Extract the (X, Y) coordinate from the center of the cell holding the provided text.  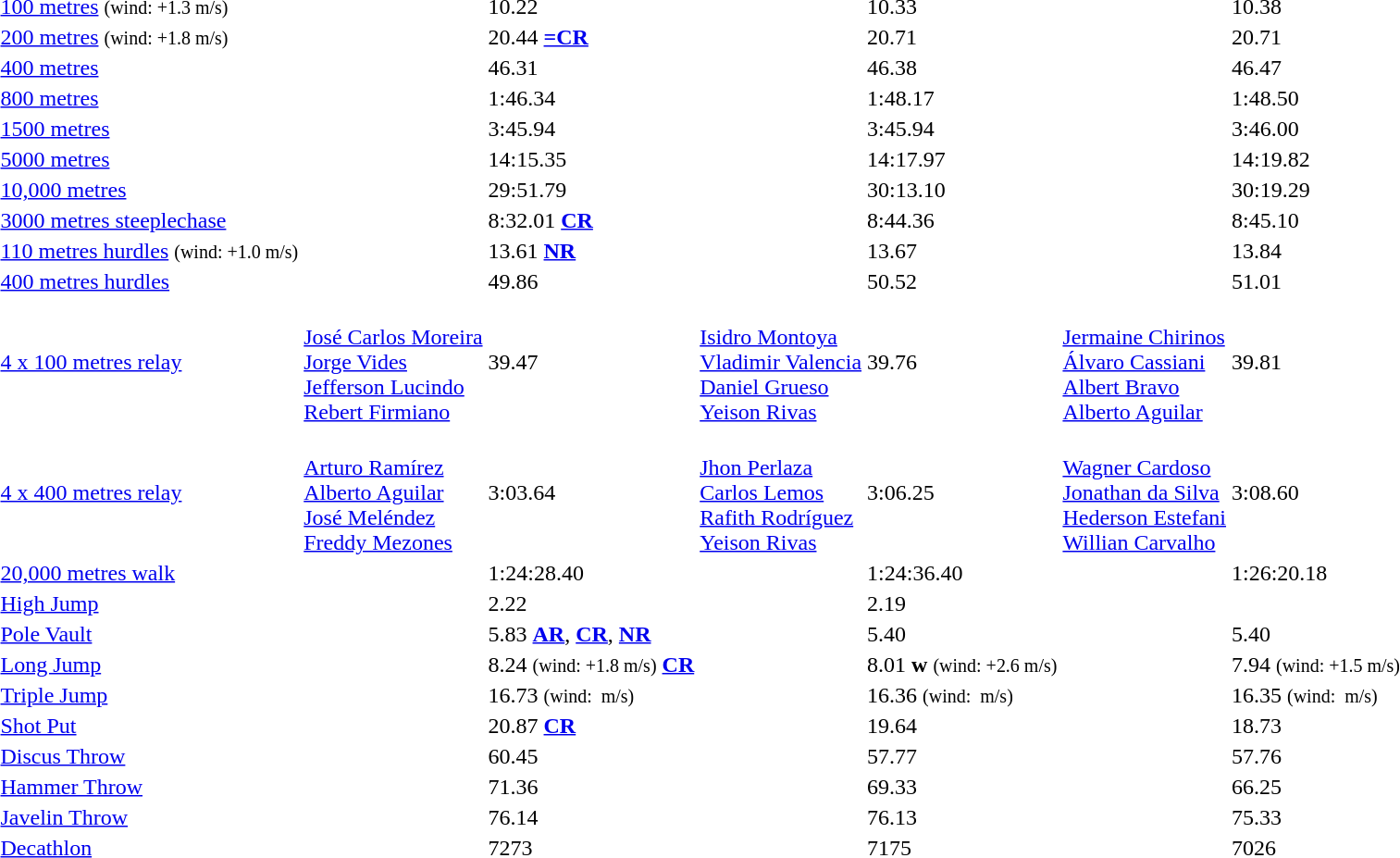
José Carlos Moreira Jorge Vides Jefferson Lucindo Rebert Firmiano (393, 362)
60.45 (591, 756)
14:15.35 (591, 159)
1:24:36.40 (962, 573)
29:51.79 (591, 190)
8:44.36 (962, 220)
8.24 (wind: +1.8 m/s) CR (591, 665)
76.14 (591, 817)
5.83 AR, CR, NR (591, 634)
76.13 (962, 817)
14:17.97 (962, 159)
16.36 (wind: m/s) (962, 695)
Wagner Cardoso Jonathan da Silva Hederson Estefani Willian Carvalho (1145, 492)
13.61 NR (591, 251)
57.77 (962, 756)
1:48.17 (962, 98)
20.87 CR (591, 726)
19.64 (962, 726)
Jhon Perlaza Carlos Lemos Rafith Rodríguez Yeison Rivas (781, 492)
Jermaine Chirinos Álvaro Cassiani Albert Bravo Alberto Aguilar (1145, 362)
1:24:28.40 (591, 573)
46.31 (591, 68)
39.76 (962, 362)
13.67 (962, 251)
30:13.10 (962, 190)
5.40 (962, 634)
20.44 =CR (591, 37)
Isidro Montoya Vladimir Valencia Daniel Grueso Yeison Rivas (781, 362)
Arturo Ramírez Alberto Aguilar José Meléndez Freddy Mezones (393, 492)
39.47 (591, 362)
2.19 (962, 603)
46.38 (962, 68)
71.36 (591, 787)
49.86 (591, 281)
1:46.34 (591, 98)
16.73 (wind: m/s) (591, 695)
69.33 (962, 787)
20.71 (962, 37)
50.52 (962, 281)
2.22 (591, 603)
3:03.64 (591, 492)
3:06.25 (962, 492)
8:32.01 CR (591, 220)
8.01 w (wind: +2.6 m/s) (962, 665)
